Detect which cell encompasses the target text, then output its (X, Y) center coordinate. 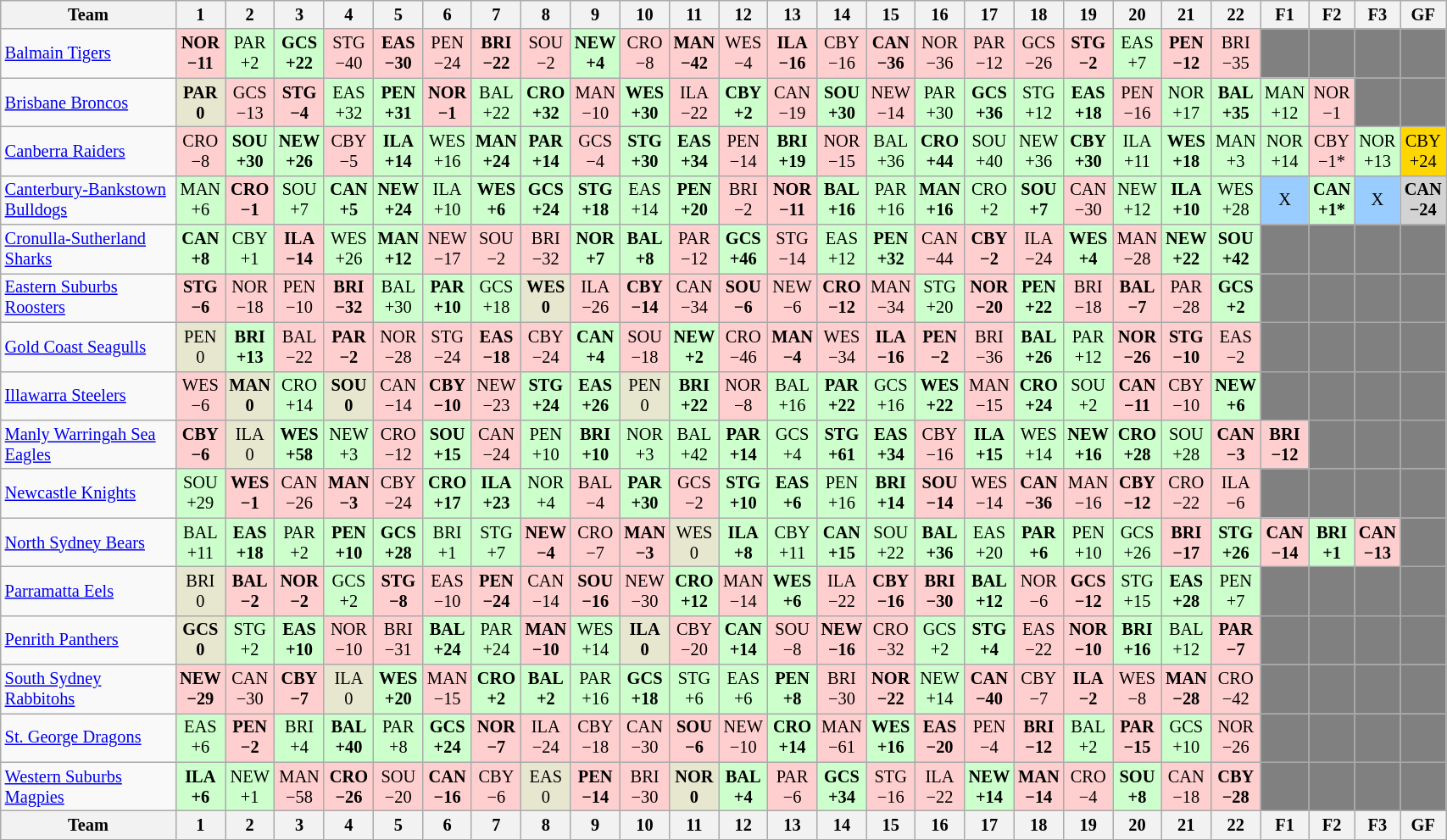
EAS+7 (1138, 53)
BRI−18 (1088, 298)
PAR+12 (1088, 347)
BRI+4 (299, 737)
WES−8 (1138, 689)
EAS−10 (448, 591)
CAN−19 (792, 103)
BRI−17 (1186, 542)
MAN−61 (842, 737)
Gold Coast Seagulls (88, 347)
GCS+46 (743, 249)
SOU+15 (448, 444)
EAS−20 (939, 737)
WES+26 (348, 249)
CAN−44 (939, 249)
BAL−2 (250, 591)
NEW+4 (595, 53)
STG−4 (299, 103)
NOR−2 (299, 591)
CBY+30 (1088, 151)
BAL+24 (448, 640)
CAN+14 (743, 640)
CAN−3 (1235, 444)
PAR−6 (792, 787)
NEW+2 (694, 347)
Cronulla-Sutherland Sharks (88, 249)
EAS−18 (496, 347)
CAN−16 (448, 787)
GCS−12 (1088, 591)
CAN−11 (1138, 396)
NOR+14 (1285, 151)
BRI+13 (250, 347)
Newcastle Knights (88, 493)
NOR−28 (398, 347)
CAN+15 (842, 542)
SOU+40 (989, 151)
SOU−16 (595, 591)
SOU0 (348, 396)
BAL+30 (398, 298)
CAN−18 (1186, 787)
MAN−16 (1088, 493)
WES+28 (1235, 200)
PAR+10 (448, 298)
NEW−17 (448, 249)
NEW−30 (644, 591)
PEN−16 (1138, 103)
SOU+28 (1186, 444)
MAN+16 (939, 200)
NEW+16 (1088, 444)
Brisbane Broncos (88, 103)
EAS+28 (1186, 591)
BAL+11 (200, 542)
CAN−40 (989, 689)
NEW+12 (1138, 200)
NEW−23 (496, 396)
STG+2 (250, 640)
Eastern Suburbs Roosters (88, 298)
CBY−28 (1235, 787)
STG−14 (792, 249)
BAL+40 (348, 737)
PEN−12 (1186, 53)
WES−1 (250, 493)
ILA−6 (1235, 493)
SOU+42 (1235, 249)
NOR−20 (989, 298)
CAN+5 (348, 200)
PEN−10 (299, 298)
EAS+26 (595, 396)
STG−2 (1088, 53)
CRO+32 (546, 103)
CAN−13 (1377, 542)
PAR0 (200, 103)
BAL+35 (1235, 103)
CBY−1* (1332, 151)
GCS+34 (842, 787)
CRO−26 (348, 787)
STG−24 (448, 347)
CAN−26 (299, 493)
ILA−2 (1088, 689)
SOU+29 (200, 493)
BAL−22 (299, 347)
CRO+28 (1138, 444)
STG+18 (595, 200)
CRO−1 (250, 200)
NOR−15 (842, 151)
BRI−31 (398, 640)
WES+30 (644, 103)
STG+30 (644, 151)
PEN+20 (694, 200)
GCS+28 (398, 542)
CRO−22 (1186, 493)
STG+61 (842, 444)
NOR−6 (1038, 591)
SOU+2 (1088, 396)
CRO+12 (694, 591)
CRO+17 (448, 493)
Penrith Panthers (88, 640)
STG+7 (496, 542)
NOR−36 (939, 53)
BRI−35 (1235, 53)
STG+20 (939, 298)
CRO+44 (939, 151)
WES−34 (842, 347)
ILA+23 (496, 493)
STG−6 (200, 298)
PEN+31 (398, 103)
Balmain Tigers (88, 53)
MAN−42 (694, 53)
BAL+26 (1038, 347)
PEN−4 (989, 737)
EAS−2 (1235, 347)
STG+24 (546, 396)
BAL+22 (496, 103)
PAR−28 (1186, 298)
NEW−16 (842, 640)
PEN+16 (842, 493)
PAR+24 (496, 640)
PAR−2 (348, 347)
CBY+24 (1423, 151)
STG−16 (890, 787)
ILA+8 (743, 542)
BAL+8 (644, 249)
MAN+24 (496, 151)
NEW+6 (1235, 396)
NOR−22 (890, 689)
EAS+32 (348, 103)
PAR+22 (842, 396)
BAL−4 (595, 493)
NEW−4 (546, 542)
CBY−18 (595, 737)
NOR−8 (743, 396)
STG+15 (1138, 591)
NOR−7 (496, 737)
BRI+16 (1138, 640)
CBY−20 (694, 640)
NEW−14 (890, 103)
GCS+10 (1186, 737)
EAS+10 (299, 640)
BRI−22 (496, 53)
MAN−58 (299, 787)
BRI+19 (792, 151)
NEW−6 (792, 298)
WES+58 (299, 444)
GCS−4 (595, 151)
NOR+4 (546, 493)
WES−6 (200, 396)
SOU−20 (398, 787)
North Sydney Bears (88, 542)
South Sydney Rabbitohs (88, 689)
CBY+11 (792, 542)
EAS+12 (842, 249)
CBY−14 (644, 298)
WES−4 (743, 53)
CRO+24 (1038, 396)
CRO−42 (1235, 689)
BRI−2 (743, 200)
NEW+22 (1186, 249)
CRO−7 (595, 542)
GCS−2 (694, 493)
BRI+14 (890, 493)
ILA+11 (1138, 151)
GCS+4 (792, 444)
NEW+3 (348, 444)
SOU−18 (644, 347)
PAR+8 (398, 737)
MAN−4 (792, 347)
WES+4 (1088, 249)
CRO−4 (1088, 787)
EAS+20 (989, 542)
NOR+17 (1186, 103)
MAN−34 (890, 298)
CBY−2 (989, 249)
GCS+16 (890, 396)
PAR−7 (1235, 640)
EAS0 (546, 787)
MAN+3 (1235, 151)
WES−14 (989, 493)
BRI+22 (694, 396)
BAL+4 (743, 787)
EAS−22 (1038, 640)
CBY−12 (1138, 493)
BAL+42 (694, 444)
Western Suburbs Magpies (88, 787)
BRI−36 (989, 347)
Manly Warringah Sea Eagles (88, 444)
NOR+7 (595, 249)
ILA−14 (299, 249)
NOR+13 (1377, 151)
SOU−14 (939, 493)
STG+10 (743, 493)
WES+20 (398, 689)
ILA−26 (595, 298)
GCS−13 (250, 103)
CBY−5 (348, 151)
NOR+3 (644, 444)
SOU+8 (1138, 787)
CAN+8 (200, 249)
CAN+4 (595, 347)
STG+12 (1038, 103)
STG−8 (398, 591)
Parramatta Eels (88, 591)
GCS+26 (1138, 542)
GCS+22 (299, 53)
ILA+14 (398, 151)
CBY+1 (250, 249)
MAN+6 (200, 200)
PAR+6 (1038, 542)
STG+6 (694, 689)
STG+26 (1235, 542)
NEW+26 (299, 151)
PAR−15 (1138, 737)
ILA+15 (989, 444)
PEN+32 (890, 249)
Canterbury-Bankstown Bulldogs (88, 200)
St. George Dragons (88, 737)
MAN0 (250, 396)
CRO−46 (743, 347)
CRO−32 (890, 640)
GCS0 (200, 640)
NEW−10 (743, 737)
Illawarra Steelers (88, 396)
BAL−7 (1138, 298)
SOU−8 (792, 640)
WES+22 (939, 396)
SOU+22 (890, 542)
NOR−18 (250, 298)
CAN−34 (694, 298)
PEN+7 (1235, 591)
NEW−29 (200, 689)
PEN+22 (1038, 298)
NEW+36 (1038, 151)
NOR0 (694, 787)
EAS−30 (398, 53)
CBY+2 (743, 103)
GCS+36 (989, 103)
NEW+24 (398, 200)
BRI+10 (595, 444)
Canberra Raiders (88, 151)
WES+18 (1186, 151)
GCS−26 (1038, 53)
BRI0 (200, 591)
NEW+1 (250, 787)
ILA+6 (200, 787)
STG+4 (989, 640)
EAS+14 (644, 200)
STG−10 (1186, 347)
PEN+8 (792, 689)
STG−40 (348, 53)
CAN+1* (1332, 200)
